From the cell containing the given text, extract its center point as (X, Y) coordinate. 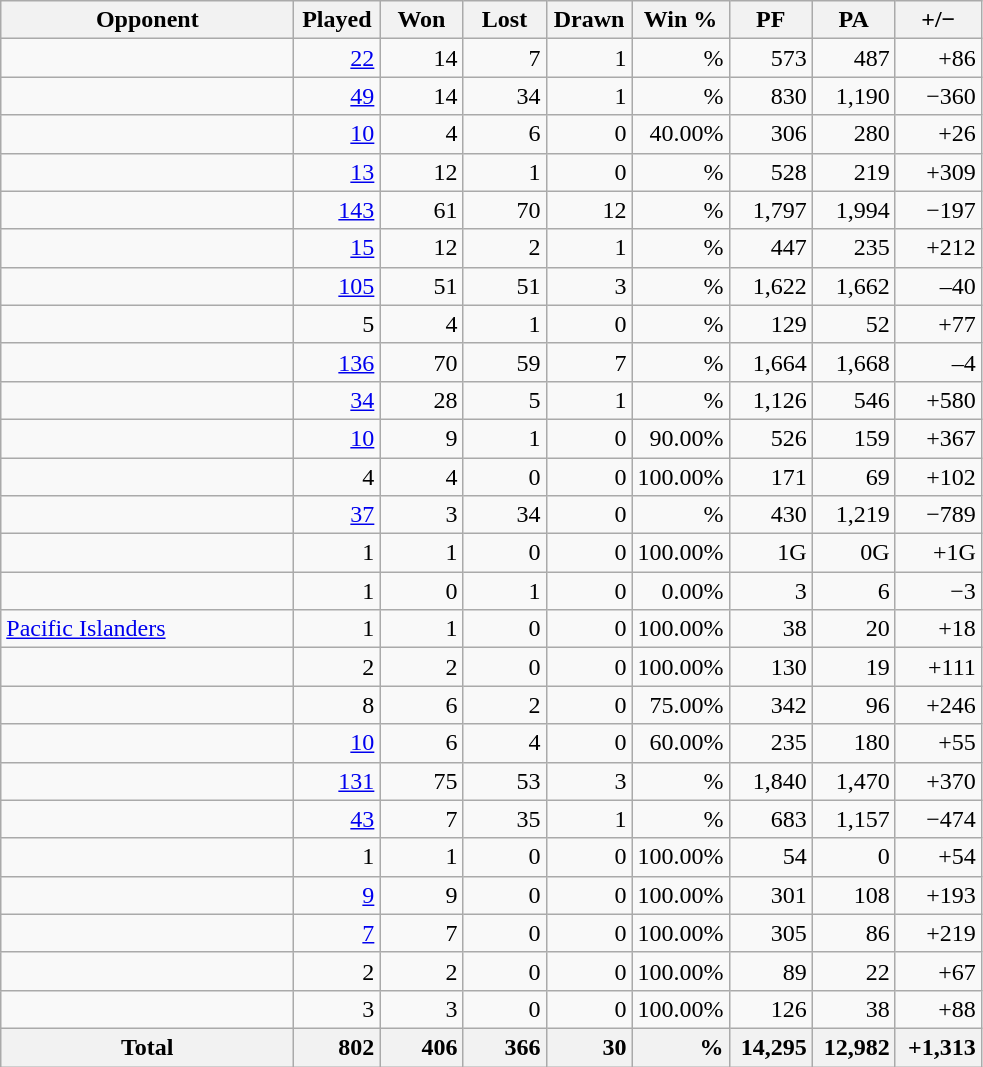
447 (770, 248)
89 (770, 971)
13 (337, 172)
Won (422, 20)
180 (854, 743)
37 (337, 515)
1,190 (854, 96)
20 (854, 629)
49 (337, 96)
406 (422, 1047)
43 (337, 819)
60.00% (680, 743)
+111 (938, 667)
−3 (938, 591)
69 (854, 477)
105 (337, 286)
Opponent (148, 20)
40.00% (680, 134)
136 (337, 362)
35 (504, 819)
126 (770, 1009)
1,664 (770, 362)
8 (337, 705)
219 (854, 172)
–4 (938, 362)
−474 (938, 819)
+580 (938, 400)
546 (854, 400)
1,470 (854, 781)
–40 (938, 286)
PA (854, 20)
143 (337, 210)
Played (337, 20)
59 (504, 362)
1,662 (854, 286)
14,295 (770, 1047)
171 (770, 477)
+54 (938, 857)
19 (854, 667)
0.00% (680, 591)
430 (770, 515)
+246 (938, 705)
108 (854, 895)
+55 (938, 743)
61 (422, 210)
573 (770, 58)
28 (422, 400)
15 (337, 248)
0G (854, 553)
1,994 (854, 210)
+102 (938, 477)
+77 (938, 324)
75 (422, 781)
830 (770, 96)
12,982 (854, 1047)
+86 (938, 58)
306 (770, 134)
30 (589, 1047)
53 (504, 781)
Drawn (589, 20)
Lost (504, 20)
131 (337, 781)
−360 (938, 96)
1,157 (854, 819)
+309 (938, 172)
305 (770, 933)
342 (770, 705)
1,840 (770, 781)
366 (504, 1047)
Total (148, 1047)
129 (770, 324)
+1,313 (938, 1047)
−197 (938, 210)
683 (770, 819)
1,668 (854, 362)
280 (854, 134)
1,622 (770, 286)
159 (854, 438)
1,797 (770, 210)
130 (770, 667)
528 (770, 172)
54 (770, 857)
+367 (938, 438)
PF (770, 20)
96 (854, 705)
Pacific Islanders (148, 629)
75.00% (680, 705)
+67 (938, 971)
+219 (938, 933)
+1G (938, 553)
+212 (938, 248)
+18 (938, 629)
+193 (938, 895)
487 (854, 58)
526 (770, 438)
+/− (938, 20)
1,126 (770, 400)
+88 (938, 1009)
52 (854, 324)
+370 (938, 781)
1G (770, 553)
86 (854, 933)
+26 (938, 134)
90.00% (680, 438)
Win % (680, 20)
1,219 (854, 515)
802 (337, 1047)
301 (770, 895)
−789 (938, 515)
